Output the [x, y] coordinate of the center of the cell containing the given text.  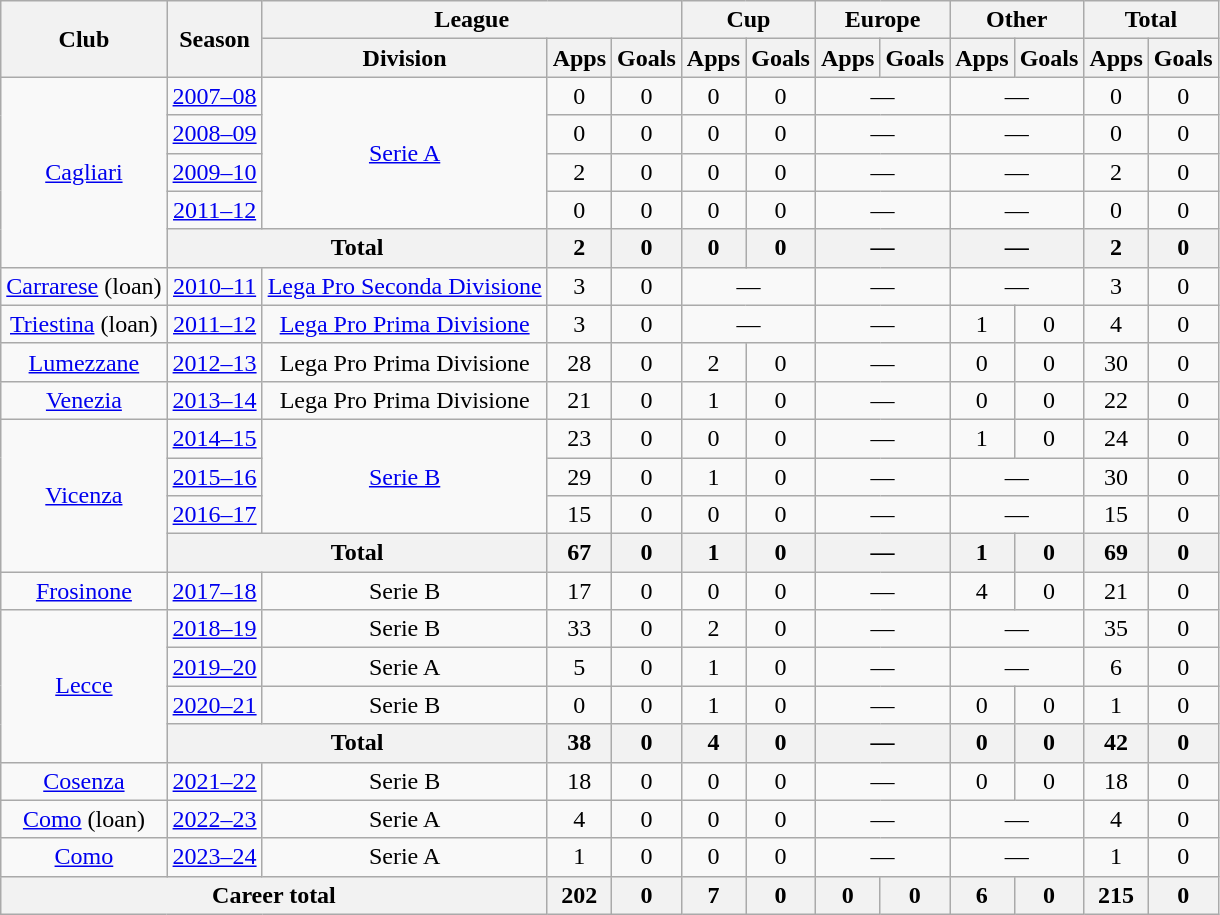
League [472, 20]
Cagliari [84, 172]
29 [579, 477]
7 [713, 895]
2019–20 [214, 667]
Lega Pro Seconda Divisione [404, 286]
Frosinone [84, 591]
2021–22 [214, 781]
Club [84, 39]
33 [579, 629]
215 [1116, 895]
2009–10 [214, 172]
Como (loan) [84, 819]
2023–24 [214, 857]
2010–11 [214, 286]
2017–18 [214, 591]
Cup [748, 20]
Venezia [84, 400]
2013–14 [214, 400]
Triestina (loan) [84, 324]
Division [404, 58]
2014–15 [214, 438]
Career total [274, 895]
Vicenza [84, 495]
5 [579, 667]
2007–08 [214, 96]
Lumezzane [84, 362]
22 [1116, 400]
28 [579, 362]
Carrarese (loan) [84, 286]
Other [1017, 20]
23 [579, 438]
Lecce [84, 686]
202 [579, 895]
Europe [882, 20]
Como [84, 857]
Season [214, 39]
Cosenza [84, 781]
42 [1116, 743]
2022–23 [214, 819]
2015–16 [214, 477]
69 [1116, 553]
24 [1116, 438]
2008–09 [214, 134]
35 [1116, 629]
2016–17 [214, 515]
67 [579, 553]
2020–21 [214, 705]
2012–13 [214, 362]
17 [579, 591]
38 [579, 743]
2018–19 [214, 629]
